Search for the cell housing the specified text and yield its (X, Y) center coordinate. 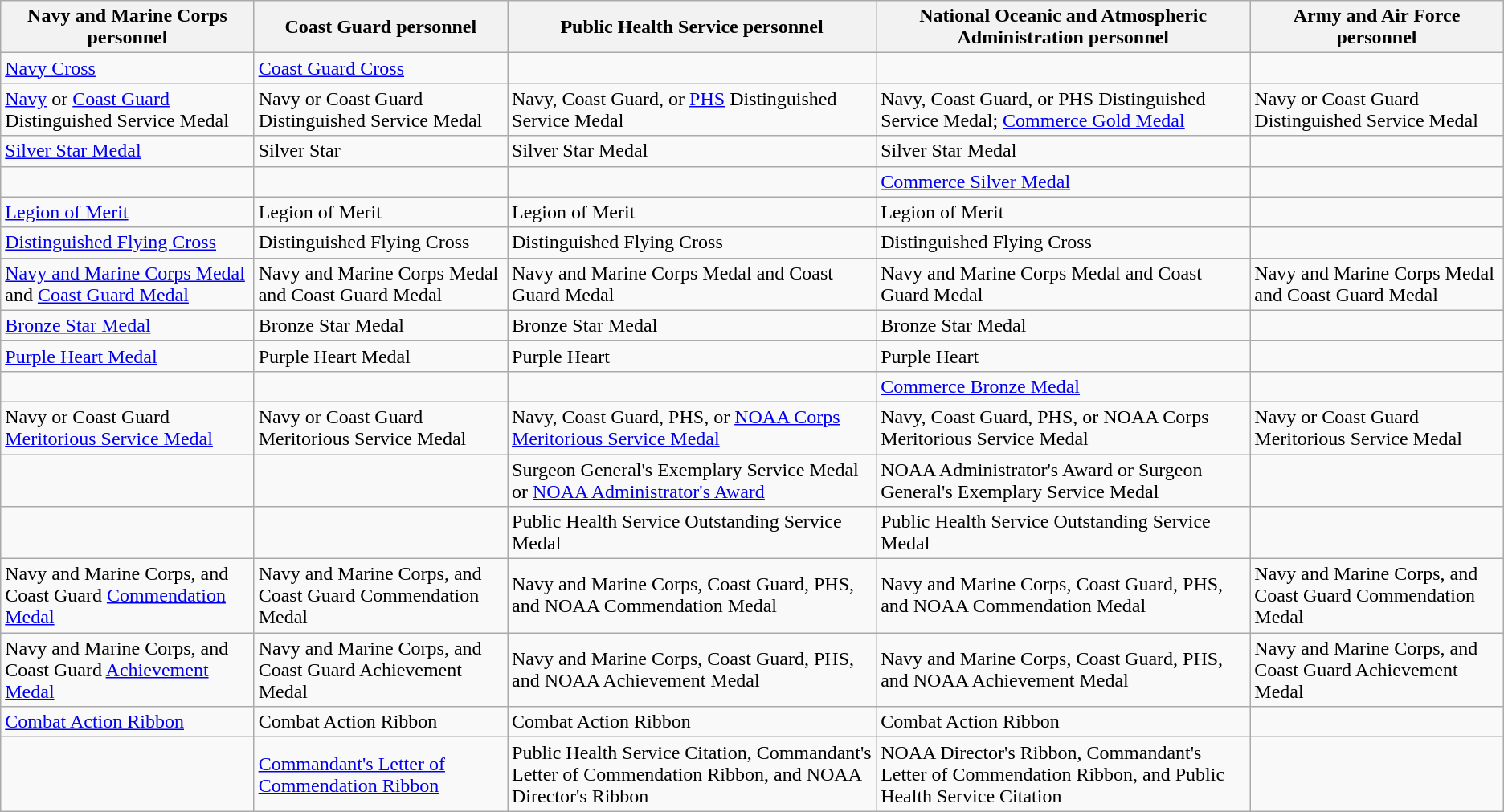
Coast Guard Cross (381, 68)
NOAA Administrator's Award or Surgeon General's Exemplary Service Medal (1064, 480)
Commerce Bronze Medal (1064, 386)
Navy and Marine Corps personnel (127, 27)
Silver Star (381, 151)
NOAA Director's Ribbon, Commandant's Letter of Commendation Ribbon, and Public Health Service Citation (1064, 774)
Coast Guard personnel (381, 27)
Commandant's Letter of Commendation Ribbon (381, 774)
Navy, Coast Guard, or PHS Distinguished Service Medal; Commerce Gold Medal (1064, 109)
Public Health Service personnel (693, 27)
Navy Cross (127, 68)
Navy, Coast Guard, or PHS Distinguished Service Medal (693, 109)
Public Health Service Citation, Commandant's Letter of Commendation Ribbon, and NOAA Director's Ribbon (693, 774)
Army and Air Force personnel (1377, 27)
Commerce Silver Medal (1064, 182)
National Oceanic and Atmospheric Administration personnel (1064, 27)
Surgeon General's Exemplary Service Medal or NOAA Administrator's Award (693, 480)
